Return [X, Y] of the center of cell containing provided text 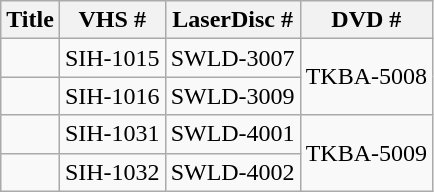
Title [30, 20]
VHS # [112, 20]
SIH-1016 [112, 96]
TKBA-5009 [366, 153]
SIH-1032 [112, 172]
SWLD-3009 [232, 96]
SIH-1015 [112, 58]
SWLD-3007 [232, 58]
SIH-1031 [112, 134]
LaserDisc # [232, 20]
TKBA-5008 [366, 77]
SWLD-4001 [232, 134]
DVD # [366, 20]
SWLD-4002 [232, 172]
